Pinpoint the cell where the given text exists, returning its [x, y] midpoint coordinate. 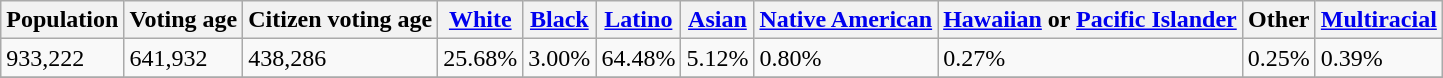
Native American [846, 20]
64.48% [638, 58]
3.00% [560, 58]
Black [560, 20]
0.80% [846, 58]
Population [62, 20]
641,932 [184, 58]
933,222 [62, 58]
0.27% [1090, 58]
Voting age [184, 20]
Latino [638, 20]
White [480, 20]
5.12% [718, 58]
438,286 [340, 58]
25.68% [480, 58]
Citizen voting age [340, 20]
0.39% [1378, 58]
Multiracial [1378, 20]
Hawaiian or Pacific Islander [1090, 20]
Asian [718, 20]
0.25% [1278, 58]
Other [1278, 20]
